Pinpoint the cell where the given text exists, returning its [X, Y] midpoint coordinate. 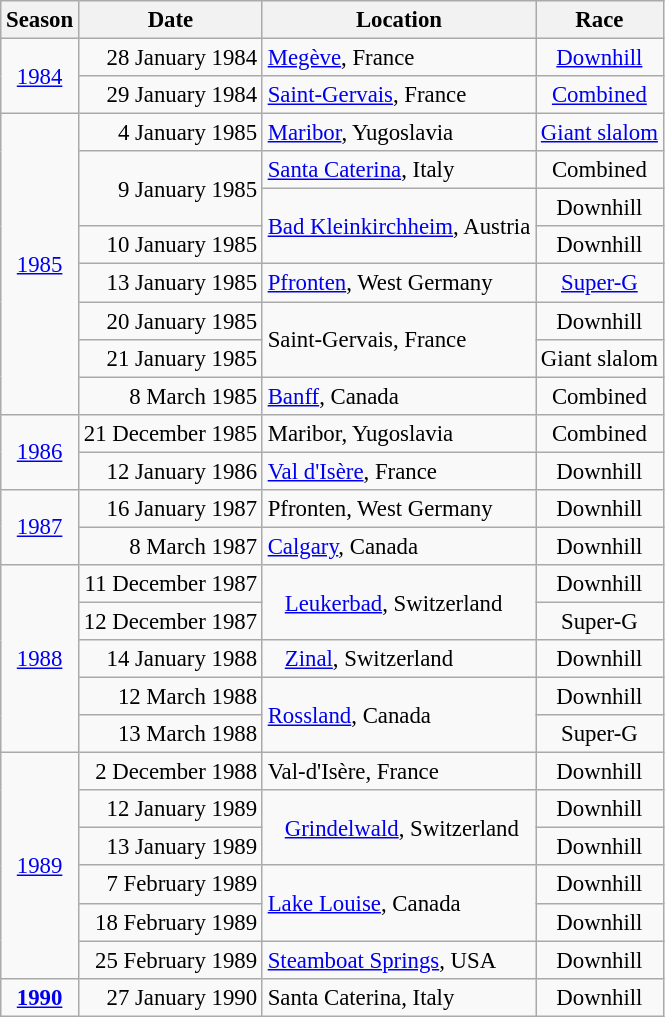
11 December 1987 [170, 584]
1986 [40, 452]
4 January 1985 [170, 133]
1987 [40, 528]
12 January 1986 [170, 471]
14 January 1988 [170, 659]
Lake Louise, Canada [398, 904]
Race [600, 20]
8 March 1987 [170, 546]
Banff, Canada [398, 396]
16 January 1987 [170, 509]
Leukerbad, Switzerland [398, 602]
13 January 1985 [170, 283]
1990 [40, 997]
20 January 1985 [170, 321]
Rossland, Canada [398, 716]
9 January 1985 [170, 188]
Location [398, 20]
13 January 1989 [170, 847]
7 February 1989 [170, 885]
Megève, France [398, 58]
1988 [40, 659]
21 December 1985 [170, 433]
27 January 1990 [170, 997]
12 December 1987 [170, 621]
1985 [40, 264]
28 January 1984 [170, 58]
Steamboat Springs, USA [398, 960]
8 March 1985 [170, 396]
10 January 1985 [170, 245]
1984 [40, 76]
Calgary, Canada [398, 546]
Grindelwald, Switzerland [398, 828]
13 March 1988 [170, 734]
Bad Kleinkirchheim, Austria [398, 226]
Season [40, 20]
25 February 1989 [170, 960]
1989 [40, 866]
29 January 1984 [170, 95]
Val d'Isère, France [398, 471]
Val-d'Isère, France [398, 772]
18 February 1989 [170, 922]
12 January 1989 [170, 809]
2 December 1988 [170, 772]
21 January 1985 [170, 358]
Zinal, Switzerland [398, 659]
Date [170, 20]
12 March 1988 [170, 697]
